Detect which cell encompasses the target text, then output its [X, Y] center coordinate. 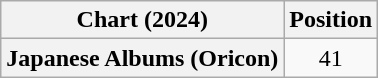
Chart (2024) [142, 20]
Position [331, 20]
41 [331, 58]
Japanese Albums (Oricon) [142, 58]
